Detect which cell encompasses the target text, then output its [X, Y] center coordinate. 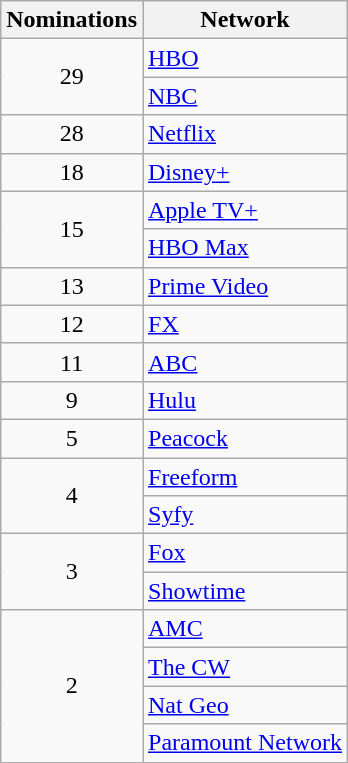
AMC [244, 629]
12 [72, 324]
Syfy [244, 515]
Netflix [244, 134]
The CW [244, 667]
9 [72, 400]
HBO Max [244, 248]
Freeform [244, 477]
11 [72, 362]
Showtime [244, 591]
2 [72, 686]
4 [72, 496]
15 [72, 229]
13 [72, 286]
Disney+ [244, 172]
29 [72, 77]
ABC [244, 362]
Network [244, 20]
Nat Geo [244, 705]
3 [72, 572]
Fox [244, 553]
FX [244, 324]
28 [72, 134]
Apple TV+ [244, 210]
Hulu [244, 400]
NBC [244, 96]
Nominations [72, 20]
Paramount Network [244, 743]
Prime Video [244, 286]
5 [72, 438]
HBO [244, 58]
18 [72, 172]
Peacock [244, 438]
